Search for the cell housing the specified text and yield its (X, Y) center coordinate. 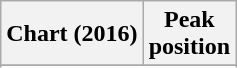
Peakposition (189, 34)
Chart (2016) (72, 34)
